Return (X, Y) of the center of cell containing provided text 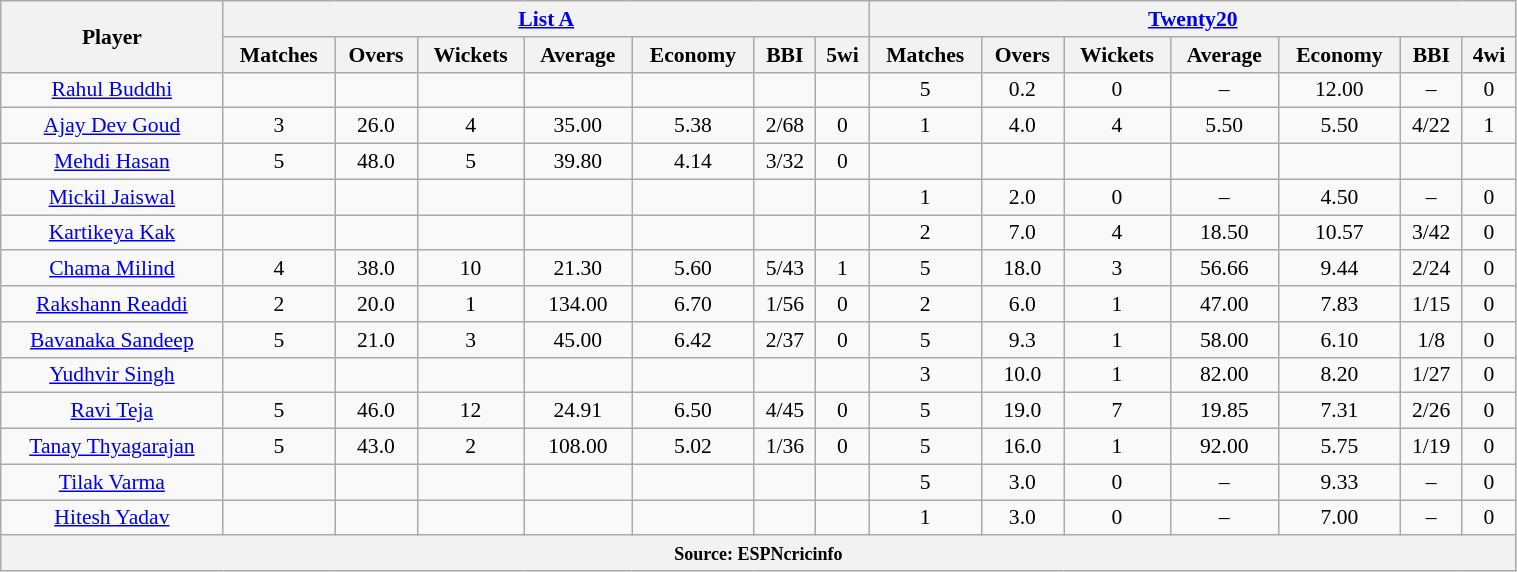
134.00 (578, 304)
1/15 (1432, 304)
26.0 (376, 126)
82.00 (1224, 375)
1/36 (784, 447)
9.33 (1339, 482)
List A (546, 19)
58.00 (1224, 340)
5wi (843, 55)
3/42 (1432, 233)
Player (112, 36)
4.0 (1022, 126)
19.0 (1022, 411)
Mickil Jaiswal (112, 197)
7.31 (1339, 411)
10.0 (1022, 375)
38.0 (376, 269)
48.0 (376, 162)
1/56 (784, 304)
18.50 (1224, 233)
4.50 (1339, 197)
4wi (1489, 55)
1/27 (1432, 375)
45.00 (578, 340)
10.57 (1339, 233)
20.0 (376, 304)
Tilak Varma (112, 482)
16.0 (1022, 447)
4/45 (784, 411)
56.66 (1224, 269)
Rahul Buddhi (112, 90)
46.0 (376, 411)
5.60 (693, 269)
6.50 (693, 411)
Ajay Dev Goud (112, 126)
5.38 (693, 126)
Mehdi Hasan (112, 162)
Yudhvir Singh (112, 375)
2.0 (1022, 197)
9.44 (1339, 269)
Tanay Thyagarajan (112, 447)
10 (470, 269)
39.80 (578, 162)
Chama Milind (112, 269)
12.00 (1339, 90)
47.00 (1224, 304)
6.10 (1339, 340)
108.00 (578, 447)
21.30 (578, 269)
5.02 (693, 447)
4.14 (693, 162)
6.42 (693, 340)
Kartikeya Kak (112, 233)
Source: ESPNcricinfo (758, 554)
7.00 (1339, 518)
Hitesh Yadav (112, 518)
43.0 (376, 447)
6.70 (693, 304)
3/32 (784, 162)
9.3 (1022, 340)
92.00 (1224, 447)
7.0 (1022, 233)
12 (470, 411)
7 (1118, 411)
18.0 (1022, 269)
Ravi Teja (112, 411)
Bavanaka Sandeep (112, 340)
24.91 (578, 411)
4/22 (1432, 126)
2/26 (1432, 411)
5.75 (1339, 447)
19.85 (1224, 411)
Twenty20 (1192, 19)
1/19 (1432, 447)
2/37 (784, 340)
2/24 (1432, 269)
35.00 (578, 126)
5/43 (784, 269)
2/68 (784, 126)
6.0 (1022, 304)
Rakshann Readdi (112, 304)
0.2 (1022, 90)
1/8 (1432, 340)
8.20 (1339, 375)
7.83 (1339, 304)
21.0 (376, 340)
